Extract the [x, y] coordinate from the center of the cell holding the provided text.  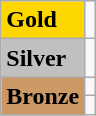
Bronze [43, 96]
Silver [43, 58]
Gold [43, 20]
